Detect which cell encompasses the target text, then output its [X, Y] center coordinate. 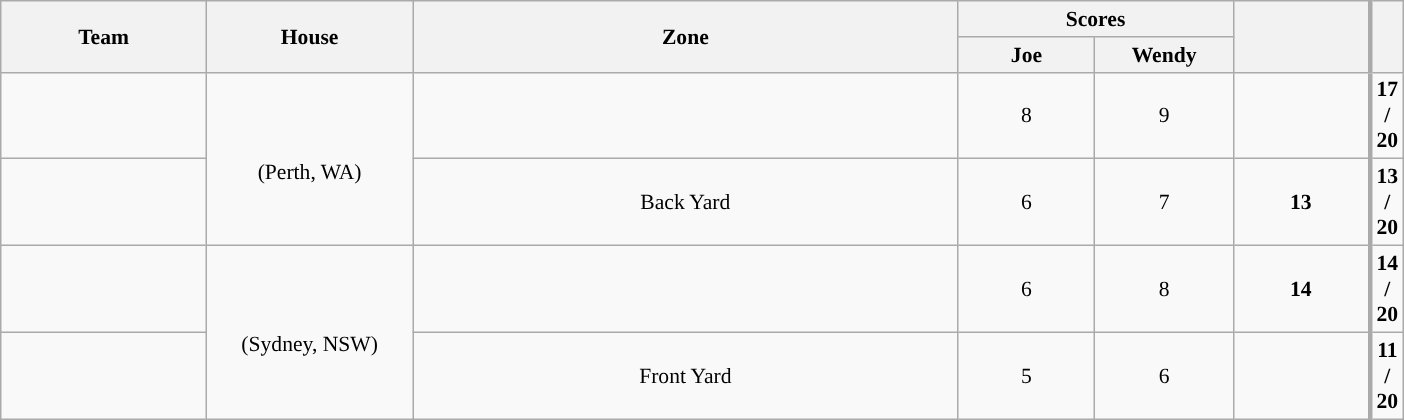
14 [1302, 290]
14 / 20 [1386, 290]
Team [104, 36]
Wendy [1164, 55]
Front Yard [686, 376]
7 [1164, 202]
(Perth, WA) [309, 158]
13 / 20 [1386, 202]
5 [1026, 376]
Scores [1096, 19]
17 / 20 [1386, 116]
Back Yard [686, 202]
Zone [686, 36]
9 [1164, 116]
Joe [1026, 55]
House [309, 36]
(Sydney, NSW) [309, 332]
13 [1302, 202]
11 / 20 [1386, 376]
